Provide the (X, Y) coordinate of the cell's center where the given text is located.  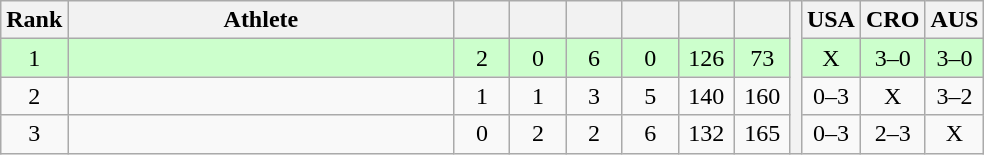
2–3 (892, 134)
CRO (892, 20)
Rank (34, 20)
73 (762, 58)
USA (830, 20)
Athlete (261, 20)
AUS (954, 20)
5 (650, 96)
132 (706, 134)
140 (706, 96)
3–2 (954, 96)
126 (706, 58)
165 (762, 134)
160 (762, 96)
